Find where the given text appears and provide that cell's center as [x, y] coordinate. 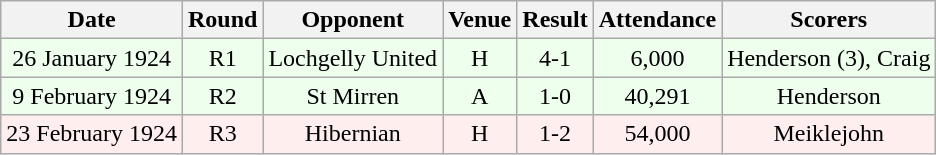
Venue [480, 20]
Result [555, 20]
54,000 [657, 134]
1-0 [555, 96]
A [480, 96]
Scorers [829, 20]
R2 [222, 96]
Henderson (3), Craig [829, 58]
40,291 [657, 96]
Hibernian [353, 134]
St Mirren [353, 96]
9 February 1924 [92, 96]
R3 [222, 134]
26 January 1924 [92, 58]
Attendance [657, 20]
6,000 [657, 58]
Henderson [829, 96]
Date [92, 20]
Opponent [353, 20]
1-2 [555, 134]
4-1 [555, 58]
R1 [222, 58]
Lochgelly United [353, 58]
Meiklejohn [829, 134]
23 February 1924 [92, 134]
Round [222, 20]
